Search for the cell housing the specified text and yield its [x, y] center coordinate. 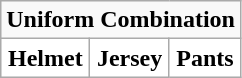
Uniform Combination [121, 20]
Helmet [46, 58]
Pants [204, 58]
Jersey [130, 58]
